Determine the [X, Y] coordinate at the center of the cell enclosing the given text.  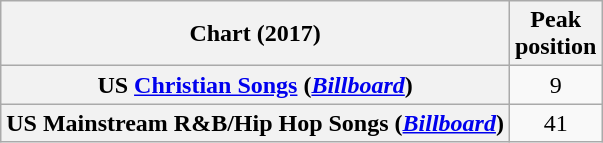
Chart (2017) [256, 34]
US Christian Songs (Billboard) [256, 85]
9 [555, 85]
41 [555, 123]
US Mainstream R&B/Hip Hop Songs (Billboard) [256, 123]
Peakposition [555, 34]
